Capture the cell that displays the provided text and extract its [x, y] central coordinate. 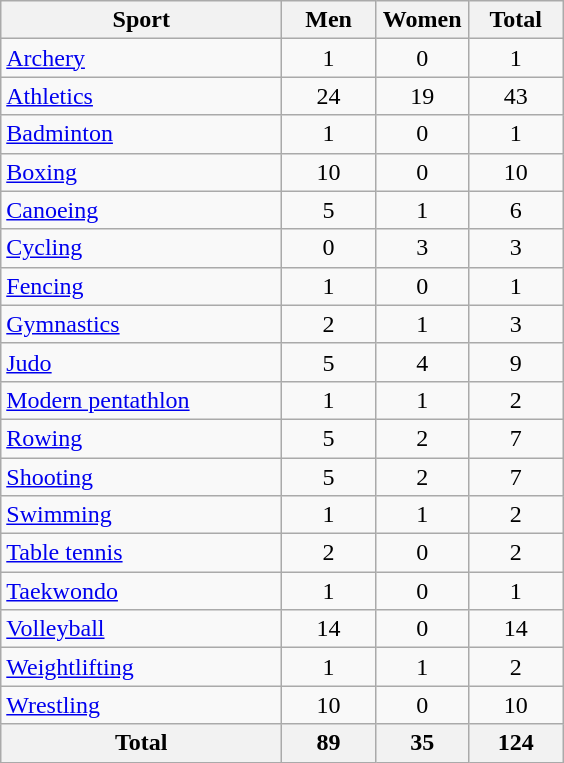
Swimming [142, 515]
4 [422, 362]
Men [329, 20]
Women [422, 20]
9 [516, 362]
Cycling [142, 248]
Fencing [142, 286]
Taekwondo [142, 591]
Sport [142, 20]
Boxing [142, 172]
Modern pentathlon [142, 400]
Rowing [142, 438]
Gymnastics [142, 324]
35 [422, 743]
Athletics [142, 96]
43 [516, 96]
6 [516, 210]
Wrestling [142, 705]
Judo [142, 362]
Shooting [142, 477]
89 [329, 743]
19 [422, 96]
Canoeing [142, 210]
Table tennis [142, 553]
124 [516, 743]
24 [329, 96]
Archery [142, 58]
Weightlifting [142, 667]
Badminton [142, 134]
Volleyball [142, 629]
